Find where the given text appears and provide that cell's center as [X, Y] coordinate. 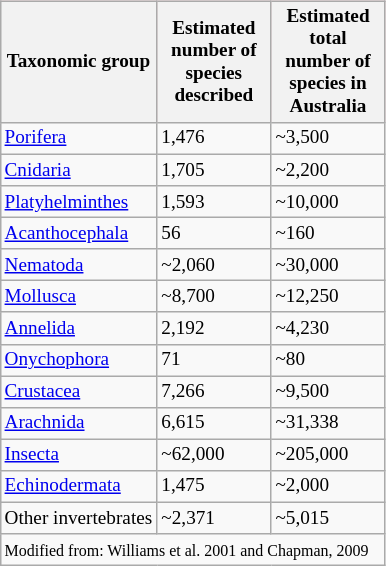
~5,015 [328, 518]
~62,000 [214, 455]
Estimated number of species described [214, 62]
Nematoda [78, 265]
Estimated total number of species in Australia [328, 62]
Echinodermata [78, 487]
Insecta [78, 455]
Crustacea [78, 392]
~3,500 [328, 139]
~2,060 [214, 265]
1,705 [214, 170]
~8,700 [214, 297]
7,266 [214, 392]
Modified from: Williams et al. 2001 and Chapman, 2009 [192, 550]
1,476 [214, 139]
Acanthocephala [78, 234]
2,192 [214, 328]
~2,200 [328, 170]
1,593 [214, 202]
~2,000 [328, 487]
6,615 [214, 423]
~12,250 [328, 297]
Taxonomic group [78, 62]
~9,500 [328, 392]
Porifera [78, 139]
~80 [328, 360]
~4,230 [328, 328]
Onychophora [78, 360]
71 [214, 360]
Mollusca [78, 297]
~160 [328, 234]
~30,000 [328, 265]
56 [214, 234]
Platyhelminthes [78, 202]
~10,000 [328, 202]
1,475 [214, 487]
Annelida [78, 328]
~2,371 [214, 518]
Arachnida [78, 423]
~31,338 [328, 423]
Cnidaria [78, 170]
~205,000 [328, 455]
Other invertebrates [78, 518]
